Output the (X, Y) coordinate of the center of the cell containing the given text.  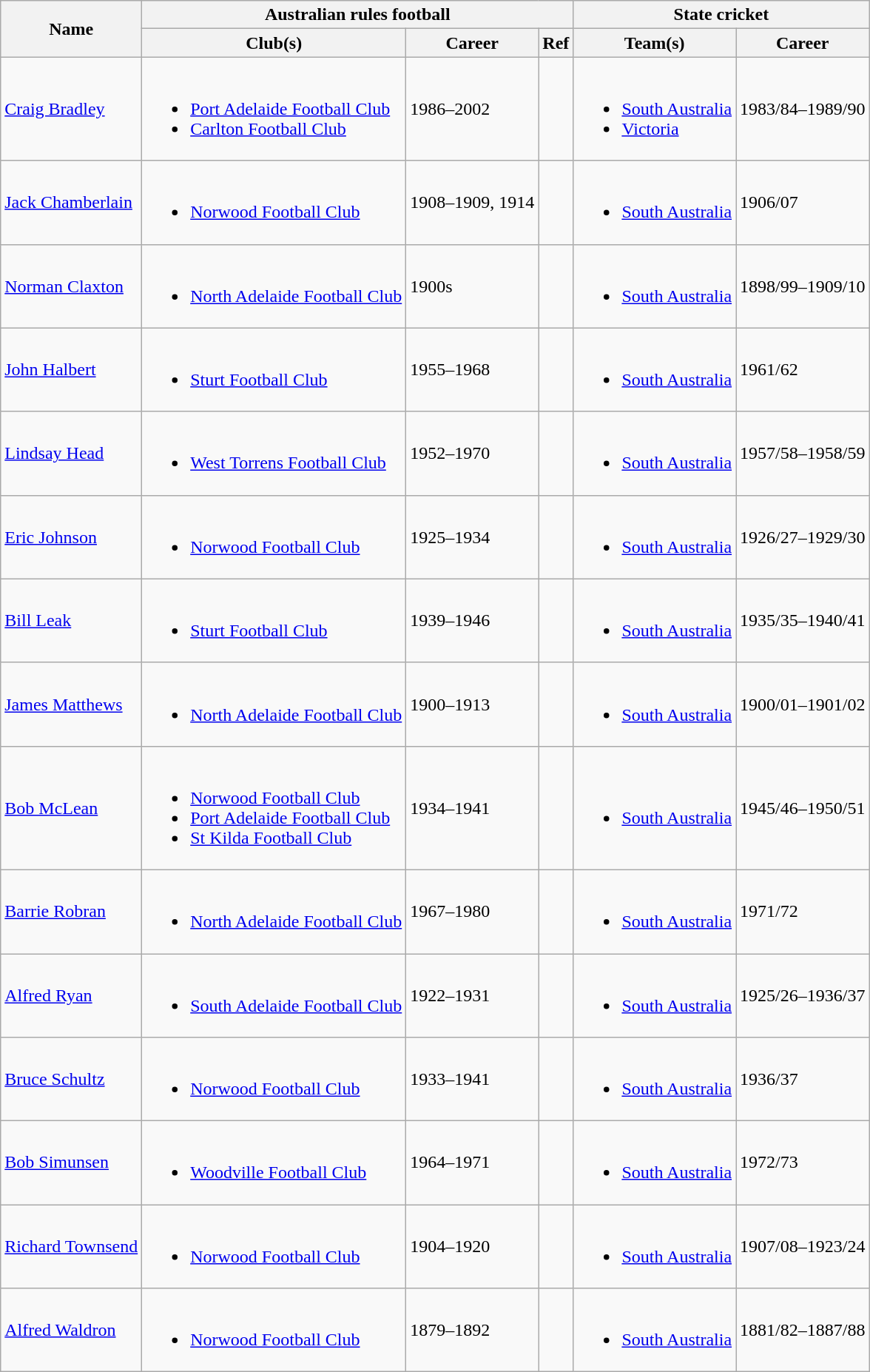
Norwood Football ClubPort Adelaide Football ClubSt Kilda Football Club (274, 808)
1925–1934 (472, 537)
1961/62 (803, 370)
Norman Claxton (71, 286)
Team(s) (655, 43)
John Halbert (71, 370)
1898/99–1909/10 (803, 286)
1935/35–1940/41 (803, 620)
Bill Leak (71, 620)
1922–1931 (472, 995)
1986–2002 (472, 109)
Club(s) (274, 43)
Bob Simunsen (71, 1163)
Alfred Ryan (71, 995)
South Adelaide Football Club (274, 995)
1933–1941 (472, 1079)
1906/07 (803, 203)
1908–1909, 1914 (472, 203)
1972/73 (803, 1163)
Barrie Robran (71, 912)
Bruce Schultz (71, 1079)
South AustraliaVictoria (655, 109)
1900s (472, 286)
1879–1892 (472, 1331)
Craig Bradley (71, 109)
James Matthews (71, 705)
1971/72 (803, 912)
Eric Johnson (71, 537)
1881/82–1887/88 (803, 1331)
1964–1971 (472, 1163)
1939–1946 (472, 620)
State cricket (721, 15)
Ref (556, 43)
Alfred Waldron (71, 1331)
Name (71, 29)
1945/46–1950/51 (803, 808)
West Torrens Football Club (274, 453)
1934–1941 (472, 808)
Woodville Football Club (274, 1163)
1952–1970 (472, 453)
1936/37 (803, 1079)
1967–1980 (472, 912)
1957/58–1958/59 (803, 453)
1955–1968 (472, 370)
1926/27–1929/30 (803, 537)
1904–1920 (472, 1246)
Richard Townsend (71, 1246)
1900–1913 (472, 705)
Jack Chamberlain (71, 203)
1925/26–1936/37 (803, 995)
Lindsay Head (71, 453)
Port Adelaide Football ClubCarlton Football Club (274, 109)
Australian rules football (358, 15)
1983/84–1989/90 (803, 109)
1907/08–1923/24 (803, 1246)
1900/01–1901/02 (803, 705)
Bob McLean (71, 808)
